Output the [x, y] coordinate of the center of the cell containing the given text.  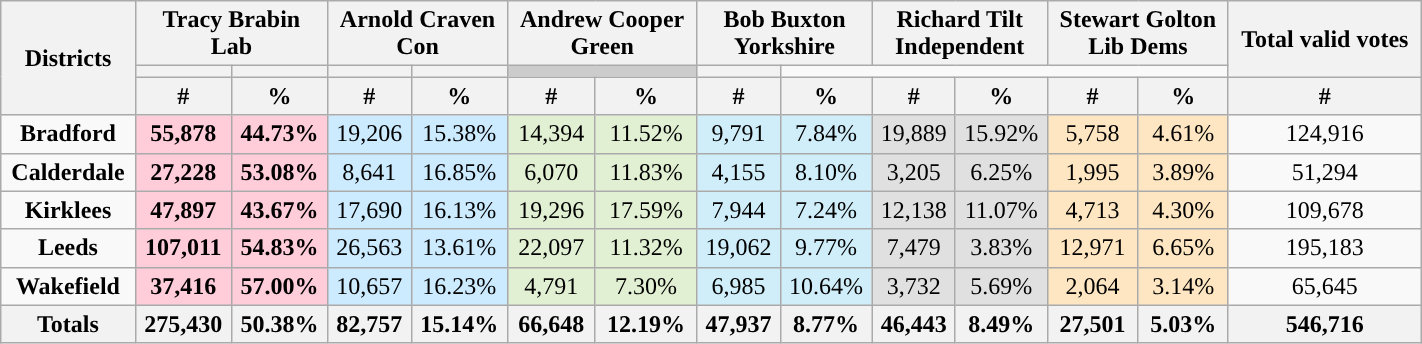
9.77% [826, 248]
10,657 [370, 286]
Total valid votes [1324, 39]
11.83% [646, 172]
195,183 [1324, 248]
7.24% [826, 210]
43.67% [279, 210]
17,690 [370, 210]
7,944 [738, 210]
50.38% [279, 324]
Stewart GoltonLib Dems [1138, 34]
27,501 [1092, 324]
37,416 [183, 286]
16.85% [459, 172]
Arnold CravenCon [418, 34]
53.08% [279, 172]
Bob BuxtonYorkshire [784, 34]
8.10% [826, 172]
6,985 [738, 286]
Calderdale [68, 172]
5.03% [1184, 324]
19,062 [738, 248]
13.61% [459, 248]
10.64% [826, 286]
6.25% [1001, 172]
Leeds [68, 248]
51,294 [1324, 172]
546,716 [1324, 324]
15.14% [459, 324]
4,155 [738, 172]
5,758 [1092, 134]
4.61% [1184, 134]
55,878 [183, 134]
27,228 [183, 172]
3.89% [1184, 172]
Districts [68, 58]
15.92% [1001, 134]
Richard TiltIndependent [960, 34]
2,064 [1092, 286]
6,070 [551, 172]
1,995 [1092, 172]
8.49% [1001, 324]
17.59% [646, 210]
Wakefield [68, 286]
82,757 [370, 324]
44.73% [279, 134]
Andrew CooperGreen [602, 34]
275,430 [183, 324]
3,205 [914, 172]
124,916 [1324, 134]
16.23% [459, 286]
7.84% [826, 134]
15.38% [459, 134]
65,645 [1324, 286]
19,206 [370, 134]
9,791 [738, 134]
19,889 [914, 134]
47,937 [738, 324]
8.77% [826, 324]
66,648 [551, 324]
54.83% [279, 248]
7,479 [914, 248]
26,563 [370, 248]
Tracy BrabinLab [231, 34]
57.00% [279, 286]
11.07% [1001, 210]
107,011 [183, 248]
12,971 [1092, 248]
4,791 [551, 286]
4.30% [1184, 210]
3.14% [1184, 286]
6.65% [1184, 248]
47,897 [183, 210]
8,641 [370, 172]
12,138 [914, 210]
11.52% [646, 134]
Kirklees [68, 210]
22,097 [551, 248]
16.13% [459, 210]
11.32% [646, 248]
46,443 [914, 324]
Totals [68, 324]
5.69% [1001, 286]
14,394 [551, 134]
4,713 [1092, 210]
7.30% [646, 286]
19,296 [551, 210]
3.83% [1001, 248]
Bradford [68, 134]
3,732 [914, 286]
12.19% [646, 324]
109,678 [1324, 210]
